Locate the cell with the specified text and output its (x, y) center coordinate. 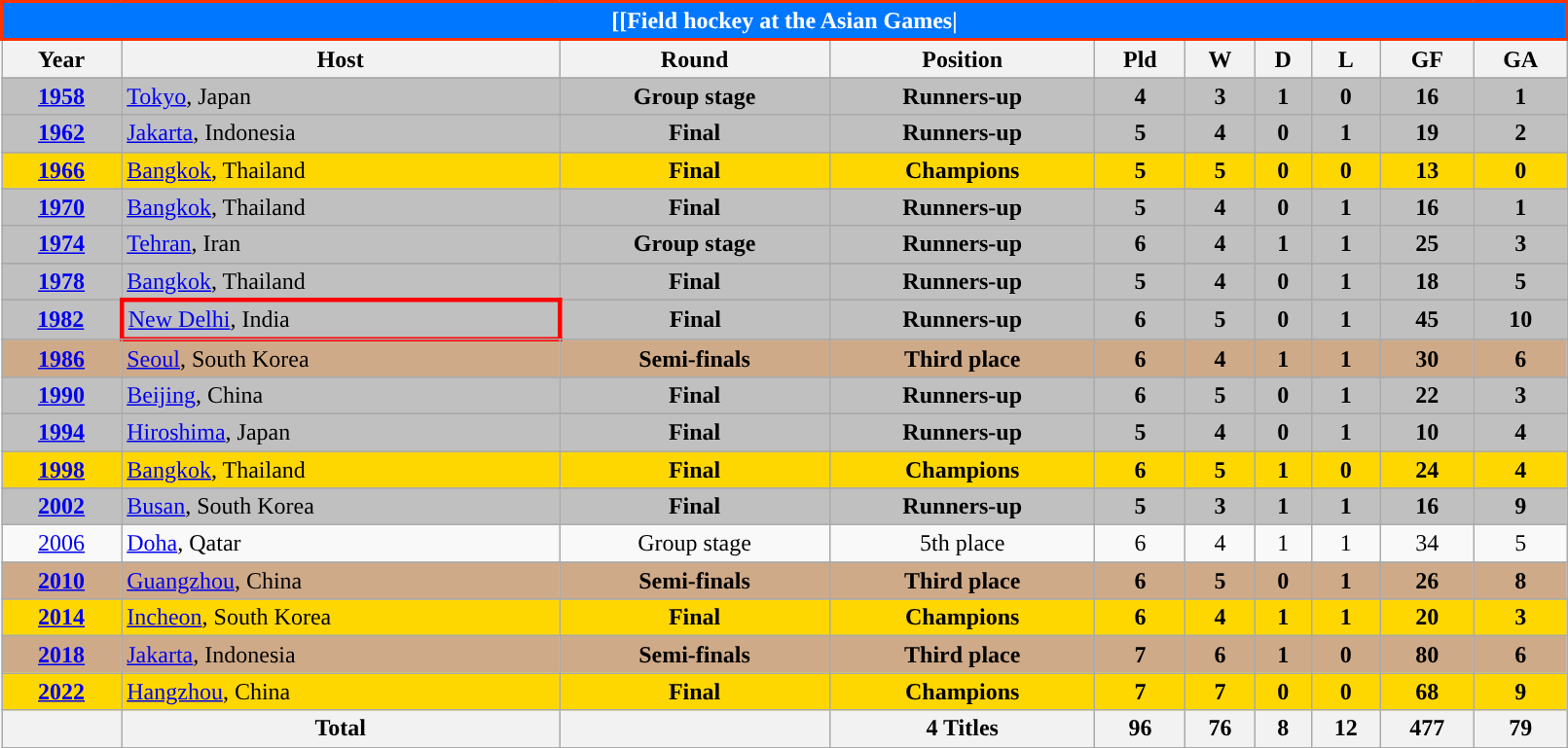
5th place (963, 544)
2002 (62, 507)
34 (1427, 544)
1974 (62, 244)
76 (1221, 729)
24 (1427, 470)
D (1283, 58)
2006 (62, 544)
L (1345, 58)
1978 (62, 281)
2014 (62, 618)
1962 (62, 133)
Beijing, China (341, 395)
New Delhi, India (341, 319)
45 (1427, 319)
96 (1141, 729)
2018 (62, 655)
Busan, South Korea (341, 507)
GA (1520, 58)
79 (1520, 729)
4 Titles (963, 729)
2 (1520, 133)
13 (1427, 170)
22 (1427, 395)
25 (1427, 244)
80 (1427, 655)
1970 (62, 207)
Pld (1141, 58)
1958 (62, 96)
20 (1427, 618)
Host (341, 58)
19 (1427, 133)
Hangzhou, China (341, 692)
18 (1427, 281)
2022 (62, 692)
[[Field hockey at the Asian Games| (784, 21)
GF (1427, 58)
1990 (62, 395)
26 (1427, 581)
30 (1427, 358)
Hiroshima, Japan (341, 432)
Tehran, Iran (341, 244)
1994 (62, 432)
Seoul, South Korea (341, 358)
1982 (62, 319)
2010 (62, 581)
Doha, Qatar (341, 544)
Tokyo, Japan (341, 96)
W (1221, 58)
477 (1427, 729)
Year (62, 58)
12 (1345, 729)
Guangzhou, China (341, 581)
Round (695, 58)
Incheon, South Korea (341, 618)
Total (341, 729)
68 (1427, 692)
1966 (62, 170)
1998 (62, 470)
Position (963, 58)
1986 (62, 358)
